Extract the (X, Y) coordinate from the center of the cell holding the provided text.  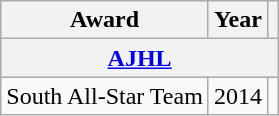
Year (238, 20)
Award (105, 20)
2014 (238, 96)
AJHL (140, 58)
South All-Star Team (105, 96)
